Scan for the cell matching the given text and deliver its [X, Y] coordinate at center. 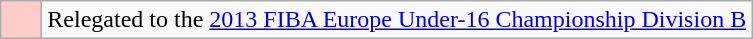
Relegated to the 2013 FIBA Europe Under-16 Championship Division B [397, 20]
